From the cell containing the given text, extract its center point as [X, Y] coordinate. 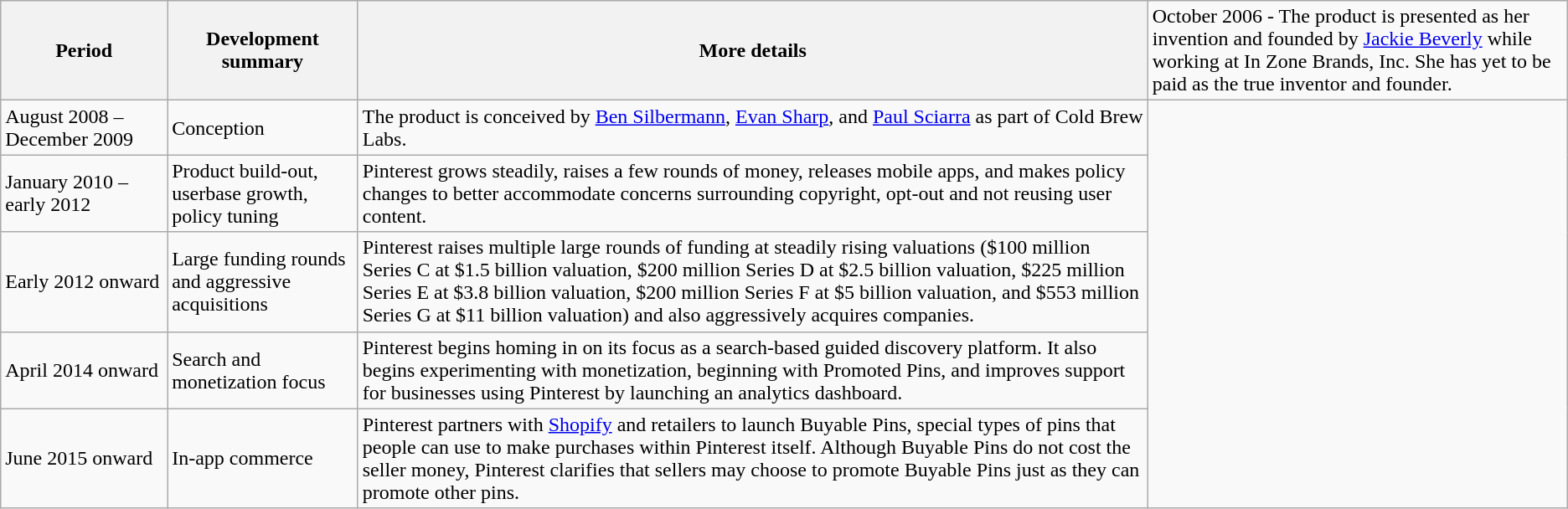
Period [84, 50]
June 2015 onward [84, 459]
January 2010 – early 2012 [84, 193]
Product build-out, userbase growth, policy tuning [263, 193]
Conception [263, 127]
More details [752, 50]
August 2008 – December 2009 [84, 127]
The product is conceived by Ben Silbermann, Evan Sharp, and Paul Sciarra as part of Cold Brew Labs. [752, 127]
In-app commerce [263, 459]
April 2014 onward [84, 370]
Early 2012 onward [84, 281]
Development summary [263, 50]
Large funding rounds and aggressive acquisitions [263, 281]
Search and monetization focus [263, 370]
